Provide the [x, y] coordinate of the cell's center where the given text is located.  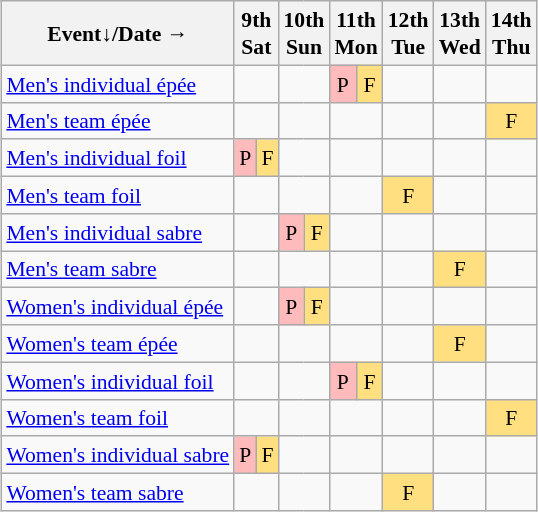
Men's individual foil [118, 158]
Event↓/Date → [118, 33]
Men's team sabre [118, 268]
Women's team foil [118, 418]
10thSun [304, 33]
Men's team foil [118, 194]
14thThu [512, 33]
Men's individual sabre [118, 232]
Women's individual foil [118, 380]
Men's team épée [118, 120]
Women's individual épée [118, 306]
12thTue [408, 33]
Women's team sabre [118, 492]
11thMon [356, 33]
Women's individual sabre [118, 454]
Men's individual épée [118, 84]
13thWed [460, 33]
Women's team épée [118, 344]
9thSat [256, 33]
